Return [x, y] of the center of cell containing provided text 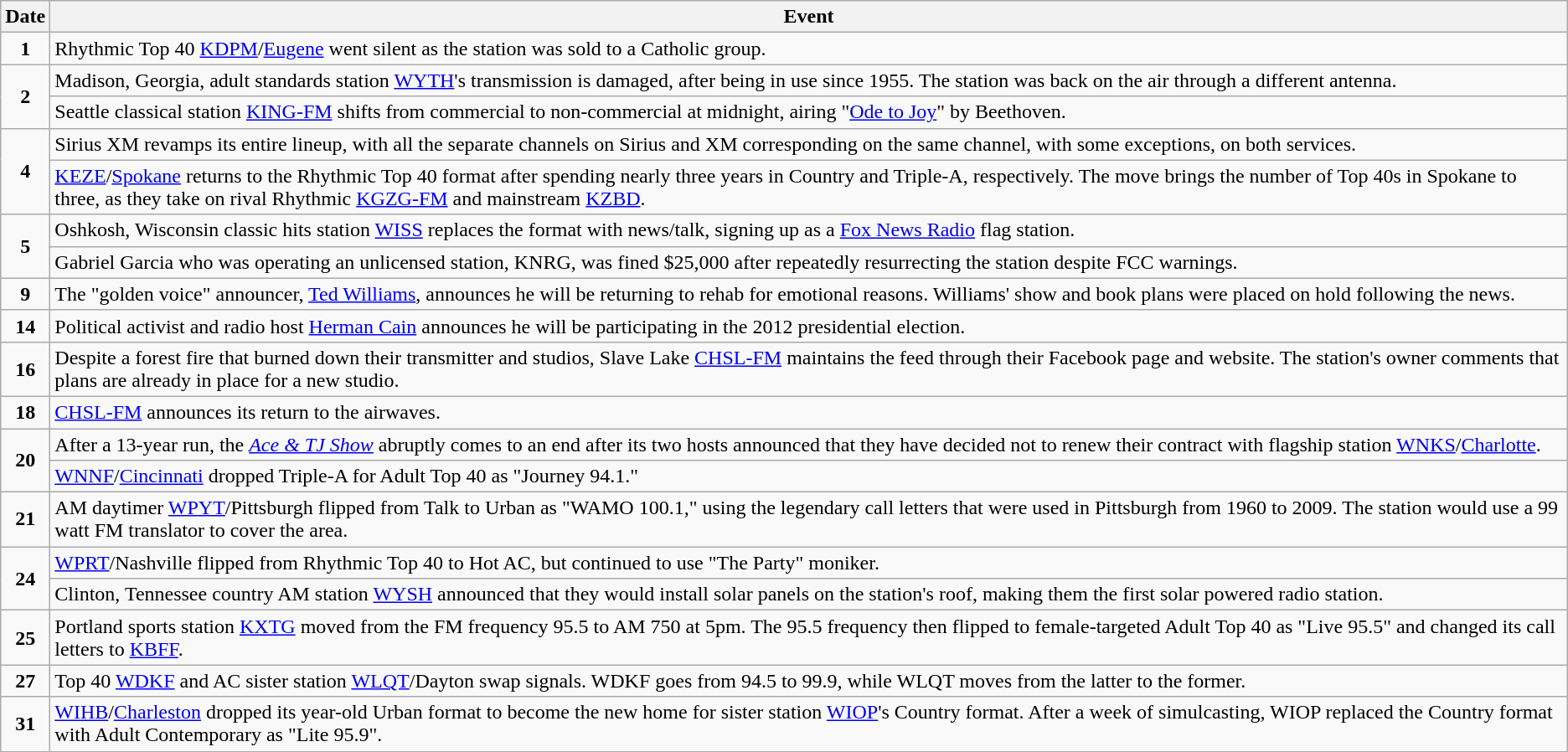
5 [25, 246]
24 [25, 579]
25 [25, 638]
16 [25, 368]
Gabriel Garcia who was operating an unlicensed station, KNRG, was fined $25,000 after repeatedly resurrecting the station despite FCC warnings. [809, 262]
31 [25, 724]
CHSL-FM announces its return to the airwaves. [809, 412]
Seattle classical station KING-FM shifts from commercial to non-commercial at midnight, airing "Ode to Joy" by Beethoven. [809, 112]
4 [25, 171]
18 [25, 412]
21 [25, 519]
1 [25, 49]
Date [25, 17]
WNNF/Cincinnati dropped Triple-A for Adult Top 40 as "Journey 94.1." [809, 476]
Event [809, 17]
Rhythmic Top 40 KDPM/Eugene went silent as the station was sold to a Catholic group. [809, 49]
20 [25, 461]
Political activist and radio host Herman Cain announces he will be participating in the 2012 presidential election. [809, 326]
2 [25, 96]
9 [25, 294]
27 [25, 681]
WPRT/Nashville flipped from Rhythmic Top 40 to Hot AC, but continued to use "The Party" moniker. [809, 563]
Top 40 WDKF and AC sister station WLQT/Dayton swap signals. WDKF goes from 94.5 to 99.9, while WLQT moves from the latter to the former. [809, 681]
14 [25, 326]
Oshkosh, Wisconsin classic hits station WISS replaces the format with news/talk, signing up as a Fox News Radio flag station. [809, 230]
